Capture the cell that displays the provided text and extract its (x, y) central coordinate. 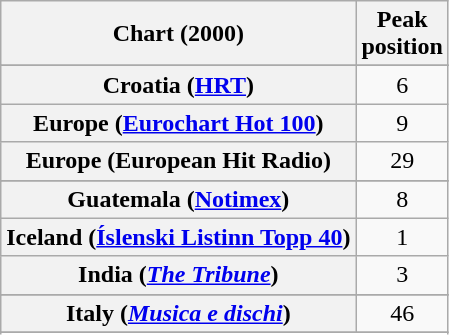
Iceland (Íslenski Listinn Topp 40) (178, 237)
1 (402, 237)
Croatia (HRT) (178, 85)
Guatemala (Notimex) (178, 199)
India (The Tribune) (178, 275)
6 (402, 85)
Italy (Musica e dischi) (178, 313)
Peakposition (402, 34)
Europe (European Hit Radio) (178, 161)
8 (402, 199)
29 (402, 161)
9 (402, 123)
46 (402, 313)
3 (402, 275)
Chart (2000) (178, 34)
Europe (Eurochart Hot 100) (178, 123)
